Determine the (x, y) coordinate at the center of the cell enclosing the given text.  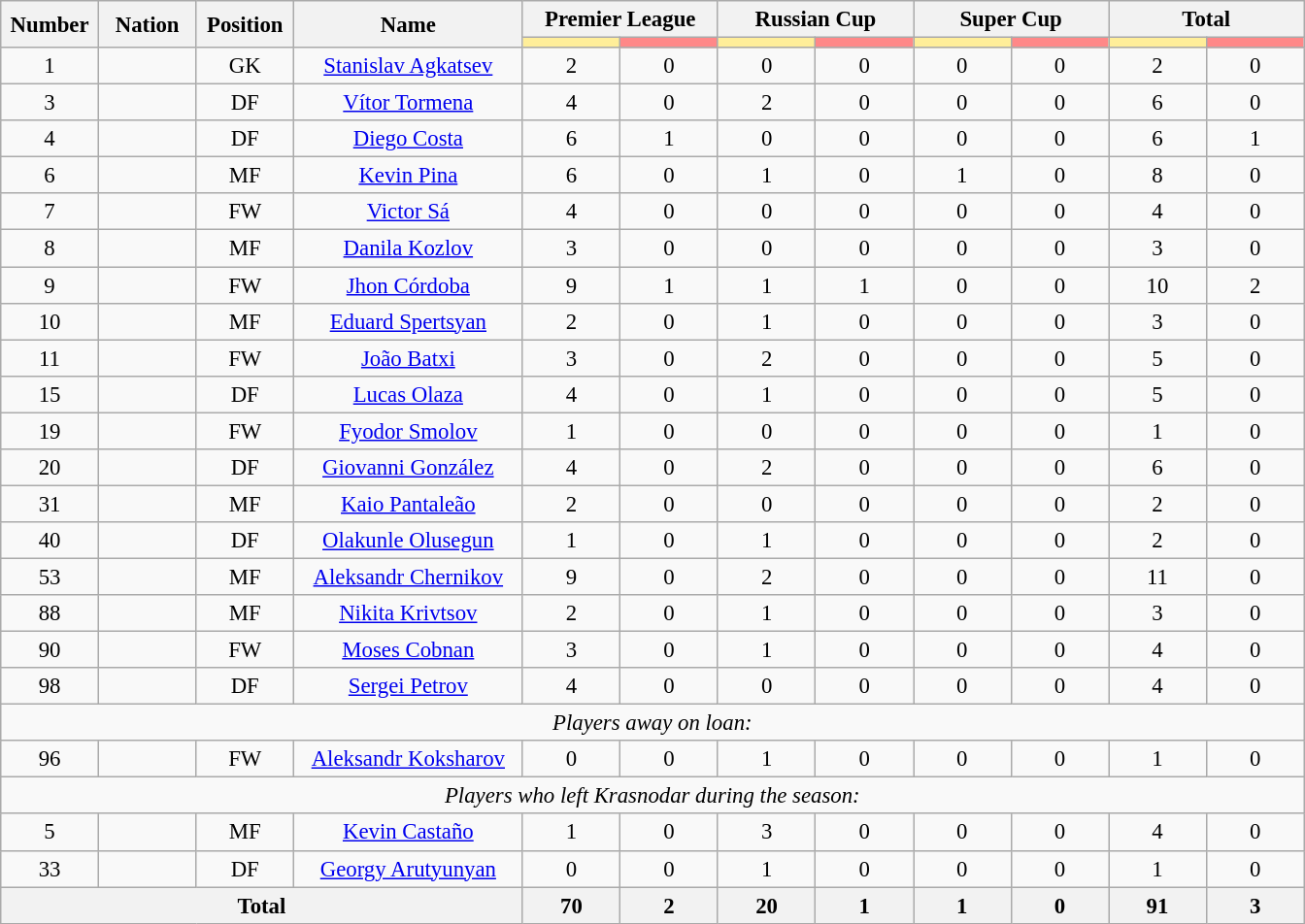
Fyodor Smolov (409, 431)
53 (50, 577)
Diego Costa (409, 139)
Eduard Spertsyan (409, 321)
7 (50, 213)
Stanislav Agkatsev (409, 66)
Number (50, 24)
98 (50, 686)
Kevin Pina (409, 176)
Aleksandr Koksharov (409, 759)
19 (50, 431)
Players away on loan: (652, 723)
Russian Cup (816, 19)
91 (1157, 906)
Vítor Tormena (409, 103)
Georgy Arutyunyan (409, 869)
40 (50, 541)
Position (245, 24)
Kevin Castaño (409, 833)
Lucas Olaza (409, 394)
70 (571, 906)
Kaio Pantaleão (409, 504)
João Batxi (409, 358)
Players who left Krasnodar during the season: (652, 796)
Premier League (619, 19)
Aleksandr Chernikov (409, 577)
88 (50, 613)
31 (50, 504)
Sergei Petrov (409, 686)
Name (409, 24)
Giovanni González (409, 468)
Danila Kozlov (409, 248)
Jhon Córdoba (409, 285)
33 (50, 869)
GK (245, 66)
Victor Sá (409, 213)
15 (50, 394)
Nikita Krivtsov (409, 613)
Nation (148, 24)
Super Cup (1010, 19)
Moses Cobnan (409, 650)
Olakunle Olusegun (409, 541)
90 (50, 650)
96 (50, 759)
